For the text-containing cell, return its midpoint in [x, y] coordinate format. 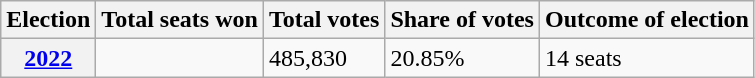
Total seats won [180, 20]
14 seats [646, 58]
485,830 [324, 58]
20.85% [462, 58]
2022 [48, 58]
Outcome of election [646, 20]
Election [48, 20]
Share of votes [462, 20]
Total votes [324, 20]
